Return [X, Y] of the center of cell containing provided text 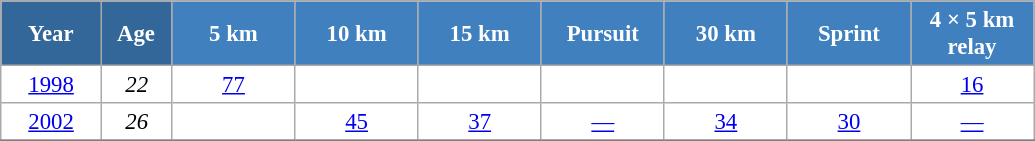
45 [356, 122]
34 [726, 122]
4 × 5 km relay [972, 34]
22 [136, 85]
26 [136, 122]
37 [480, 122]
Pursuit [602, 34]
30 km [726, 34]
15 km [480, 34]
30 [848, 122]
Age [136, 34]
77 [234, 85]
Year [52, 34]
16 [972, 85]
2002 [52, 122]
Sprint [848, 34]
5 km [234, 34]
10 km [356, 34]
1998 [52, 85]
